From the cell containing the given text, extract its center point as (x, y) coordinate. 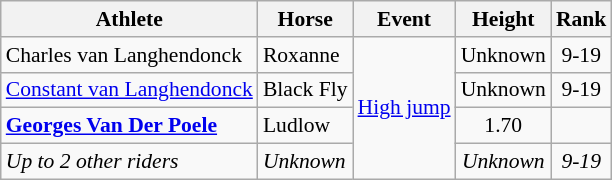
Event (404, 19)
Athlete (130, 19)
Black Fly (306, 90)
Ludlow (306, 126)
Horse (306, 19)
Up to 2 other riders (130, 162)
Rank (582, 19)
Charles van Langhendonck (130, 55)
Height (504, 19)
High jump (404, 108)
1.70 (504, 126)
Roxanne (306, 55)
Constant van Langhendonck (130, 90)
Georges Van Der Poele (130, 126)
